Return [X, Y] of the center of cell containing provided text 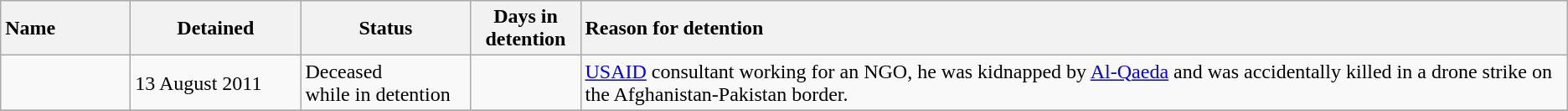
Deceased while in detention [385, 82]
USAID consultant working for an NGO, he was kidnapped by Al-Qaeda and was accidentally killed in a drone strike on the Afghanistan-Pakistan border. [1074, 82]
Detained [216, 29]
Reason for detention [1074, 29]
Days in detention [526, 29]
13 August 2011 [216, 82]
Status [385, 29]
Name [65, 29]
